Find where the given text appears and provide that cell's center as (x, y) coordinate. 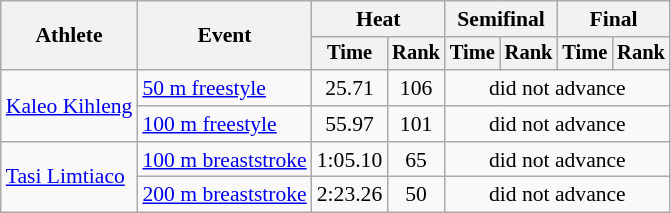
Tasi Limtiaco (70, 178)
50 (416, 195)
Final (613, 19)
2:23.26 (350, 195)
Event (224, 36)
25.71 (350, 88)
106 (416, 88)
100 m breaststroke (224, 160)
200 m breaststroke (224, 195)
Kaleo Kihleng (70, 106)
Heat (378, 19)
50 m freestyle (224, 88)
101 (416, 124)
1:05.10 (350, 160)
55.97 (350, 124)
100 m freestyle (224, 124)
65 (416, 160)
Athlete (70, 36)
Semifinal (501, 19)
